Pinpoint the cell where the given text exists, returning its (X, Y) midpoint coordinate. 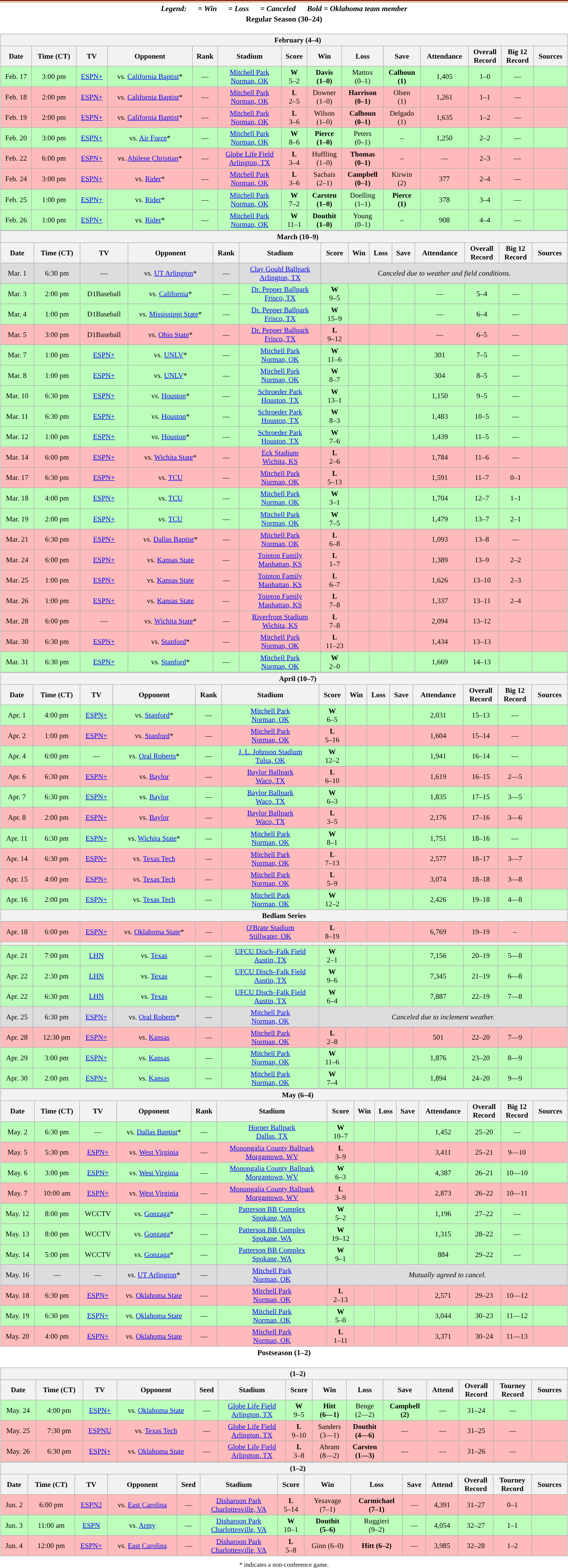
4—8 (515, 900)
Downer(1–0) (324, 97)
W15–9 (335, 314)
31–26 (476, 1451)
Jun. 2 (14, 1505)
1,452 (443, 1131)
Clay Gould BallparkArlington, TX (280, 273)
2,873 (443, 1193)
Mar. 26 (17, 601)
19–19 (481, 932)
32–27 (476, 1525)
26–22 (484, 1193)
16–15 (481, 777)
vs. Army (142, 1525)
Campbell(2) (405, 1410)
10—11 (517, 1193)
ESPN2 (91, 1505)
18–16 (481, 838)
26–21 (484, 1173)
Feb. 25 (16, 200)
13–10 (482, 580)
W9–1 (341, 1254)
1,669 (439, 662)
W9–6 (332, 976)
1,626 (439, 580)
Apr. 11 (17, 838)
1,835 (438, 797)
Feb. 22 (16, 158)
Campbell(0–1) (363, 179)
Mar. 1 (17, 273)
7—9 (515, 1038)
Mar. 24 (17, 559)
6–5 (482, 335)
Pierce(1–0) (324, 138)
L2–13 (341, 1296)
Mar. 7 (17, 355)
27–22 (484, 1213)
L5–8 (291, 1546)
Feb. 20 (16, 138)
W7–2 (294, 200)
May. 6 (18, 1173)
May. 12 (18, 1213)
Jun. 4 (14, 1546)
6–4 (482, 314)
Apr. 30 (17, 1078)
2—5 (515, 777)
17–16 (481, 817)
Mar. 14 (17, 457)
W13–1 (335, 396)
Olsen(1) (402, 97)
Feb. 19 (16, 118)
Mar. 18 (17, 498)
2,426 (438, 900)
Davis(1–0) (324, 77)
29–22 (484, 1254)
18–17 (481, 858)
W3–1 (335, 498)
13–9 (482, 559)
11–6 (482, 457)
2,571 (443, 1296)
Mutually agreed to cancel. (447, 1275)
17–15 (481, 797)
Mar. 10 (17, 396)
1,389 (439, 559)
vs. Oklahoma State* (154, 932)
11–7 (482, 478)
L2–6 (335, 457)
30–24 (484, 1336)
Canceled due to weather and field conditions. (444, 273)
2:30 pm (57, 976)
Calhoun(0–1) (363, 118)
1,619 (438, 777)
7,345 (438, 976)
378 (445, 200)
L5–14 (291, 1505)
Mar. 3 (17, 293)
W8–7 (335, 376)
May. 5 (18, 1152)
3,074 (438, 879)
Apr. 21 (17, 955)
February (4–4) (284, 40)
Mattox(0–1) (363, 77)
8–5 (482, 376)
L8–19 (332, 932)
Mar. 5 (17, 335)
May. 26 (18, 1451)
L5–13 (335, 478)
L3–5 (332, 817)
Mar. 30 (17, 642)
Calhoun(1) (402, 77)
vs. Air Force* (150, 138)
Apr. 7 (17, 797)
Mar. 8 (17, 376)
L1–7 (335, 559)
vs. Abilene Christian* (150, 158)
Mar. 19 (17, 519)
1,434 (439, 642)
31–27 (476, 1505)
7:00 pm (57, 955)
25–21 (484, 1152)
Mar. 12 (17, 437)
Douthit(5–6) (327, 1525)
1,337 (439, 601)
Hitt (6–2) (377, 1546)
13–12 (482, 621)
L11–23 (335, 642)
L6–7 (335, 580)
1,250 (445, 138)
Feb. 18 (16, 97)
2,577 (438, 858)
L5–16 (332, 736)
L2–5 (294, 97)
May. 18 (18, 1296)
Pierce(1) (402, 200)
Apr. 4 (17, 756)
5–4 (482, 293)
L5–9 (332, 879)
6—8 (515, 976)
Abram(8—2) (329, 1451)
908 (445, 220)
18–18 (481, 879)
vs. California* (170, 293)
7—8 (515, 997)
Young(0–1) (363, 220)
2,031 (438, 715)
Feb. 26 (16, 220)
L6–8 (335, 539)
1,405 (445, 77)
Peters(0–1) (363, 138)
Apr. 28 (17, 1038)
Bedlam Series (284, 915)
Carsten(1—3) (365, 1451)
3—6 (515, 817)
Mar. 11 (17, 416)
3—8 (515, 879)
L6–10 (332, 777)
2–1 (515, 519)
12:00 pm (51, 1546)
W10–1 (291, 1525)
7:30 pm (59, 1431)
1,635 (445, 118)
4,387 (443, 1173)
Eck StadiumWichita, KS (280, 457)
3–4 (485, 200)
ESPNU (100, 1431)
1,479 (439, 519)
Mar. 21 (17, 539)
ESPN (91, 1525)
April (10–7) (284, 679)
22–19 (481, 997)
Apr. 2 (17, 736)
Sanders(3—1) (329, 1431)
5:30 pm (57, 1152)
W8–3 (335, 416)
L9–12 (335, 335)
12:30 pm (57, 1038)
May. 20 (18, 1336)
304 (439, 376)
W11–1 (294, 220)
3,371 (443, 1336)
W7–5 (335, 519)
W6–4 (332, 997)
16–14 (481, 756)
Hitt(6—1) (329, 1410)
12–7 (482, 498)
13–13 (482, 642)
1,876 (438, 1058)
6,769 (438, 932)
Apr. 6 (17, 777)
W10–7 (341, 1131)
Kirwin(2) (402, 179)
7,887 (438, 997)
May. 24 (18, 1410)
4–4 (485, 220)
L1–11 (341, 1336)
1,093 (439, 539)
Ginn (6–0) (327, 1546)
5:00 pm (57, 1254)
9–5 (482, 396)
Apr. 25 (17, 1017)
1,591 (439, 478)
10—10 (517, 1173)
1,150 (439, 396)
1,483 (439, 416)
1,941 (438, 756)
Sachais(2–1) (324, 179)
30–23 (484, 1316)
Apr. 29 (17, 1058)
3—7 (515, 858)
Douthit(4—6) (365, 1431)
1,784 (439, 457)
15–13 (481, 715)
11—12 (517, 1316)
Mar. 25 (17, 580)
9—10 (517, 1152)
J. L. Johnson StadiumTulsa, OK (270, 756)
13–7 (482, 519)
5—8 (515, 955)
O'Brate StadiumStillwater, OK (270, 932)
May. 14 (18, 1254)
May (6–4) (284, 1095)
1,604 (438, 736)
W5–0 (341, 1316)
14–13 (482, 662)
May. 7 (18, 1193)
3,985 (442, 1546)
32–28 (476, 1546)
Douthit(1–0) (324, 220)
11:00 am (51, 1525)
L3–4 (294, 158)
Benge(2—2) (365, 1410)
March (10–9) (284, 237)
31–25 (476, 1431)
Mar. 31 (17, 662)
W2–0 (335, 662)
1,751 (438, 838)
Apr. 14 (17, 858)
1,439 (439, 437)
11—13 (517, 1336)
20–19 (481, 955)
8—9 (515, 1058)
Mar. 4 (17, 314)
Mar. 28 (17, 621)
10:00 am (57, 1193)
Ruggieri(9–2) (377, 1525)
L9–10 (299, 1431)
Thomas(0–1) (363, 158)
Horner BallparkDallas, TX (272, 1131)
23–20 (481, 1058)
19–18 (481, 900)
Carsten(1–0) (324, 200)
Yesavage(7–1) (327, 1505)
Wilson(1–0) (324, 118)
22–20 (481, 1038)
W8–1 (332, 838)
3—5 (515, 797)
L2–8 (332, 1038)
1,894 (438, 1078)
28–22 (484, 1234)
Carmichael(7–1) (377, 1505)
21–19 (481, 976)
Doelling(1–1) (363, 200)
May. 2 (18, 1131)
7,156 (438, 955)
3,044 (443, 1316)
301 (439, 355)
1,315 (443, 1234)
Apr. 15 (17, 879)
24–20 (481, 1078)
884 (443, 1254)
May. 16 (18, 1275)
L3–8 (299, 1451)
9—9 (515, 1078)
2,094 (439, 621)
377 (445, 179)
May. 19 (18, 1316)
15–14 (481, 736)
1,704 (439, 498)
W7–6 (335, 437)
1,261 (445, 97)
13–8 (482, 539)
Apr. 18 (17, 932)
W6–5 (332, 715)
vs. Ohio State* (170, 335)
W8–6 (294, 138)
501 (438, 1038)
7–5 (482, 355)
Harrison(0–1) (363, 97)
W2–1 (332, 955)
Apr. 1 (17, 715)
L7–13 (332, 858)
2,176 (438, 817)
4,391 (442, 1505)
11–5 (482, 437)
Mar. 17 (17, 478)
25–20 (484, 1131)
1,196 (443, 1213)
Huffling(1–0) (324, 158)
Feb. 24 (16, 179)
Riverfront StadiumWichita, KS (280, 621)
31–24 (476, 1410)
W7–4 (332, 1078)
Jun. 3 (14, 1525)
4,054 (442, 1525)
3,411 (443, 1152)
10–5 (482, 416)
1–0 (485, 77)
10—12 (517, 1296)
Canceled due to inclement weather. (443, 1017)
Feb. 17 (16, 77)
Apr. 8 (17, 817)
W19–12 (341, 1234)
May. 13 (18, 1234)
29–23 (484, 1296)
13–11 (482, 601)
Delgado(1) (402, 118)
May. 25 (18, 1431)
Apr. 16 (17, 900)
vs. Mississippi State* (170, 314)
